Return (X, Y) of the center of cell containing provided text 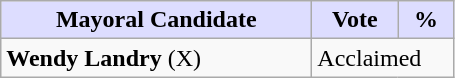
Acclaimed (383, 58)
Vote (355, 20)
Mayoral Candidate (156, 20)
Wendy Landry (X) (156, 58)
% (426, 20)
